Return (X, Y) of the center of cell containing provided text 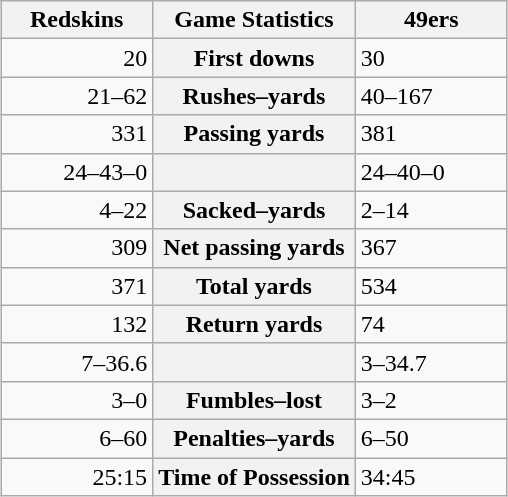
Time of Possession (254, 477)
6–60 (77, 438)
3–34.7 (431, 362)
7–36.6 (77, 362)
20 (77, 58)
4–22 (77, 210)
Passing yards (254, 134)
Game Statistics (254, 20)
74 (431, 324)
331 (77, 134)
First downs (254, 58)
34:45 (431, 477)
Redskins (77, 20)
534 (431, 286)
6–50 (431, 438)
309 (77, 248)
49ers (431, 20)
21–62 (77, 96)
25:15 (77, 477)
371 (77, 286)
Net passing yards (254, 248)
24–40–0 (431, 172)
132 (77, 324)
Return yards (254, 324)
Rushes–yards (254, 96)
381 (431, 134)
Penalties–yards (254, 438)
30 (431, 58)
367 (431, 248)
3–0 (77, 400)
24–43–0 (77, 172)
2–14 (431, 210)
Fumbles–lost (254, 400)
Sacked–yards (254, 210)
3–2 (431, 400)
40–167 (431, 96)
Total yards (254, 286)
